Identify which cell holds the provided text, then report its [X, Y] central coordinate. 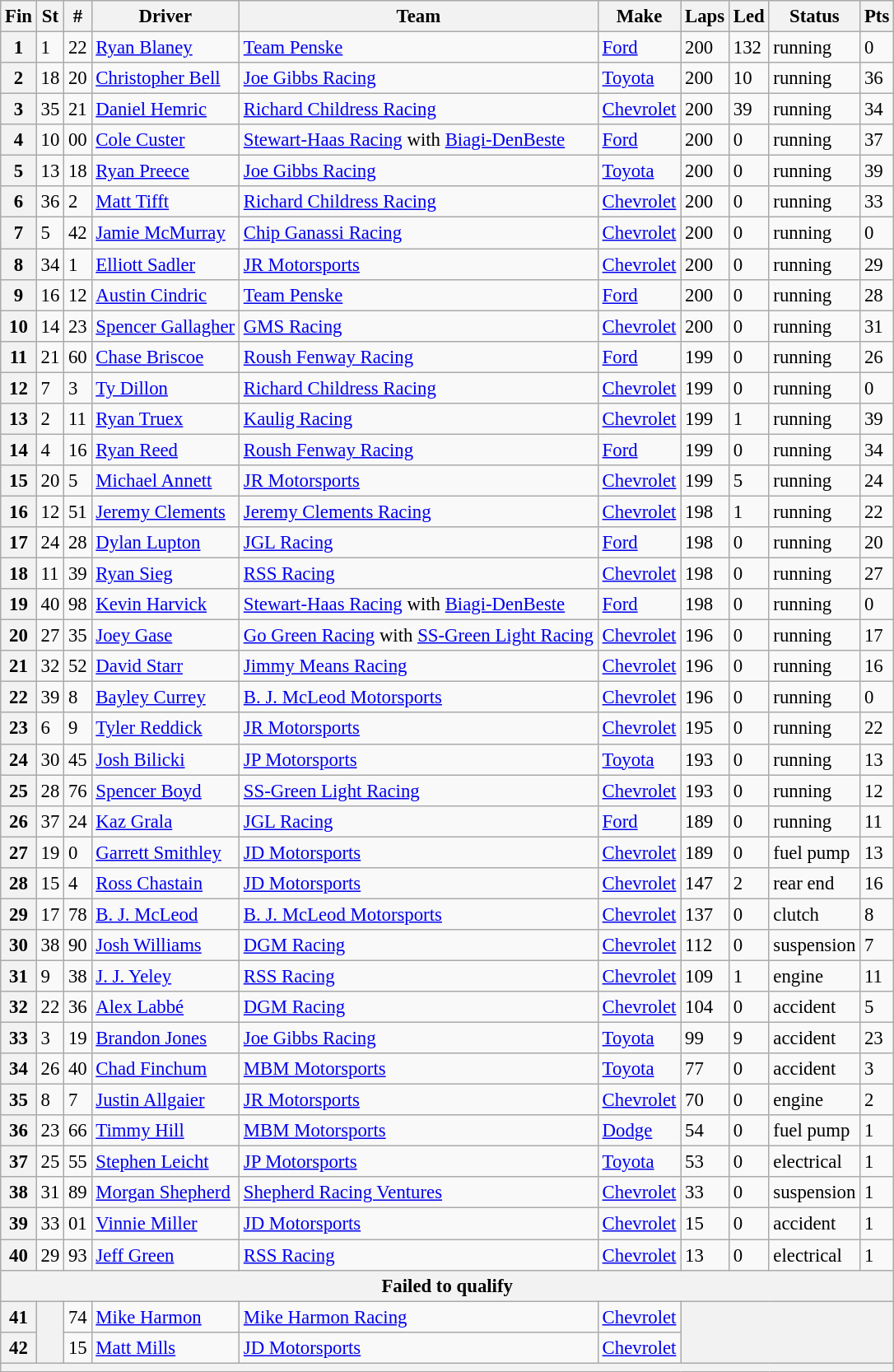
78 [77, 914]
Brandon Jones [165, 1038]
Timmy Hill [165, 1131]
J. J. Yeley [165, 976]
Mike Harmon Racing [419, 1317]
Josh Williams [165, 945]
rear end [815, 884]
Chase Briscoe [165, 357]
Christopher Bell [165, 78]
98 [77, 604]
147 [705, 884]
132 [749, 48]
Ryan Reed [165, 450]
Laps [705, 16]
Ryan Sieg [165, 574]
Jeremy Clements [165, 511]
Jamie McMurray [165, 233]
00 [77, 140]
Austin Cindric [165, 295]
112 [705, 945]
Ryan Truex [165, 419]
51 [77, 511]
Kaulig Racing [419, 419]
90 [77, 945]
Vinnie Miller [165, 1224]
99 [705, 1038]
45 [77, 759]
Kevin Harvick [165, 604]
Ryan Preece [165, 171]
Dodge [639, 1131]
Mike Harmon [165, 1317]
St [49, 16]
Spencer Gallagher [165, 326]
195 [705, 729]
55 [77, 1162]
66 [77, 1131]
Failed to qualify [448, 1286]
Justin Allgaier [165, 1100]
76 [77, 791]
Team [419, 16]
Matt Mills [165, 1347]
Driver [165, 16]
Alex Labbé [165, 1007]
Bayley Currey [165, 698]
Ryan Blaney [165, 48]
Ross Chastain [165, 884]
74 [77, 1317]
54 [705, 1131]
Pts [878, 16]
104 [705, 1007]
Go Green Racing with SS-Green Light Racing [419, 636]
Stephen Leicht [165, 1162]
Cole Custer [165, 140]
Kaz Grala [165, 821]
B. J. McLeod [165, 914]
Elliott Sadler [165, 264]
Fin [19, 16]
Status [815, 16]
Chad Finchum [165, 1069]
77 [705, 1069]
# [77, 16]
Michael Annett [165, 481]
Jeff Green [165, 1255]
60 [77, 357]
Make [639, 16]
93 [77, 1255]
Matt Tifft [165, 202]
Ty Dillon [165, 388]
Jeremy Clements Racing [419, 511]
Joey Gase [165, 636]
Daniel Hemric [165, 110]
Garrett Smithley [165, 852]
Shepherd Racing Ventures [419, 1193]
137 [705, 914]
Dylan Lupton [165, 543]
SS-Green Light Racing [419, 791]
53 [705, 1162]
Led [749, 16]
GMS Racing [419, 326]
52 [77, 666]
70 [705, 1100]
Morgan Shepherd [165, 1193]
Tyler Reddick [165, 729]
Chip Ganassi Racing [419, 233]
109 [705, 976]
89 [77, 1193]
clutch [815, 914]
Spencer Boyd [165, 791]
David Starr [165, 666]
41 [19, 1317]
Josh Bilicki [165, 759]
Jimmy Means Racing [419, 666]
01 [77, 1224]
